Capture the cell that displays the provided text and extract its (x, y) central coordinate. 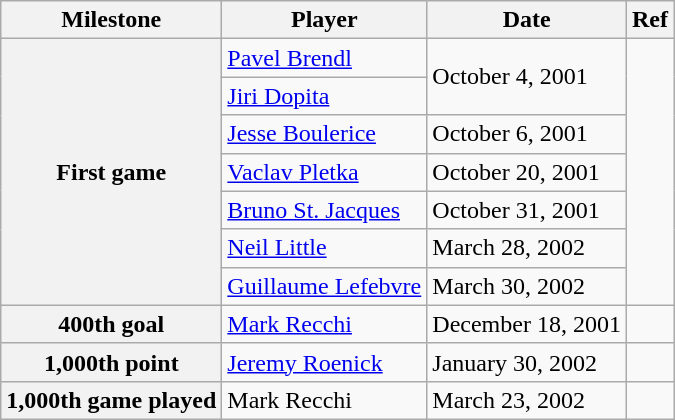
Jeremy Roenick (324, 362)
March 23, 2002 (527, 400)
October 31, 2001 (527, 210)
400th goal (112, 324)
Date (527, 20)
1,000th point (112, 362)
October 6, 2001 (527, 134)
March 30, 2002 (527, 286)
October 4, 2001 (527, 77)
Jiri Dopita (324, 96)
First game (112, 172)
Milestone (112, 20)
Vaclav Pletka (324, 172)
October 20, 2001 (527, 172)
Player (324, 20)
Jesse Boulerice (324, 134)
March 28, 2002 (527, 248)
Ref (650, 20)
January 30, 2002 (527, 362)
Neil Little (324, 248)
Bruno St. Jacques (324, 210)
1,000th game played (112, 400)
December 18, 2001 (527, 324)
Pavel Brendl (324, 58)
Guillaume Lefebvre (324, 286)
